Provide the [X, Y] coordinate of the cell's center where the given text is located.  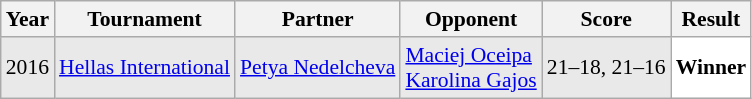
21–18, 21–16 [606, 68]
Year [28, 19]
Score [606, 19]
Opponent [470, 19]
Winner [712, 68]
Tournament [144, 19]
Result [712, 19]
Maciej Oceipa Karolina Gajos [470, 68]
Petya Nedelcheva [318, 68]
Partner [318, 19]
2016 [28, 68]
Hellas International [144, 68]
